Pinpoint the cell where the given text exists, returning its [X, Y] midpoint coordinate. 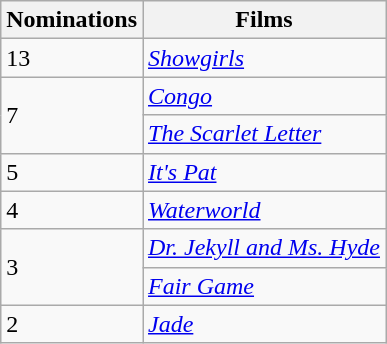
13 [72, 58]
4 [72, 210]
5 [72, 172]
2 [72, 324]
Nominations [72, 20]
3 [72, 267]
Showgirls [264, 58]
7 [72, 115]
Fair Game [264, 286]
Jade [264, 324]
The Scarlet Letter [264, 134]
Congo [264, 96]
Waterworld [264, 210]
Dr. Jekyll and Ms. Hyde [264, 248]
Films [264, 20]
It's Pat [264, 172]
